For the text-containing cell, return its midpoint in [x, y] coordinate format. 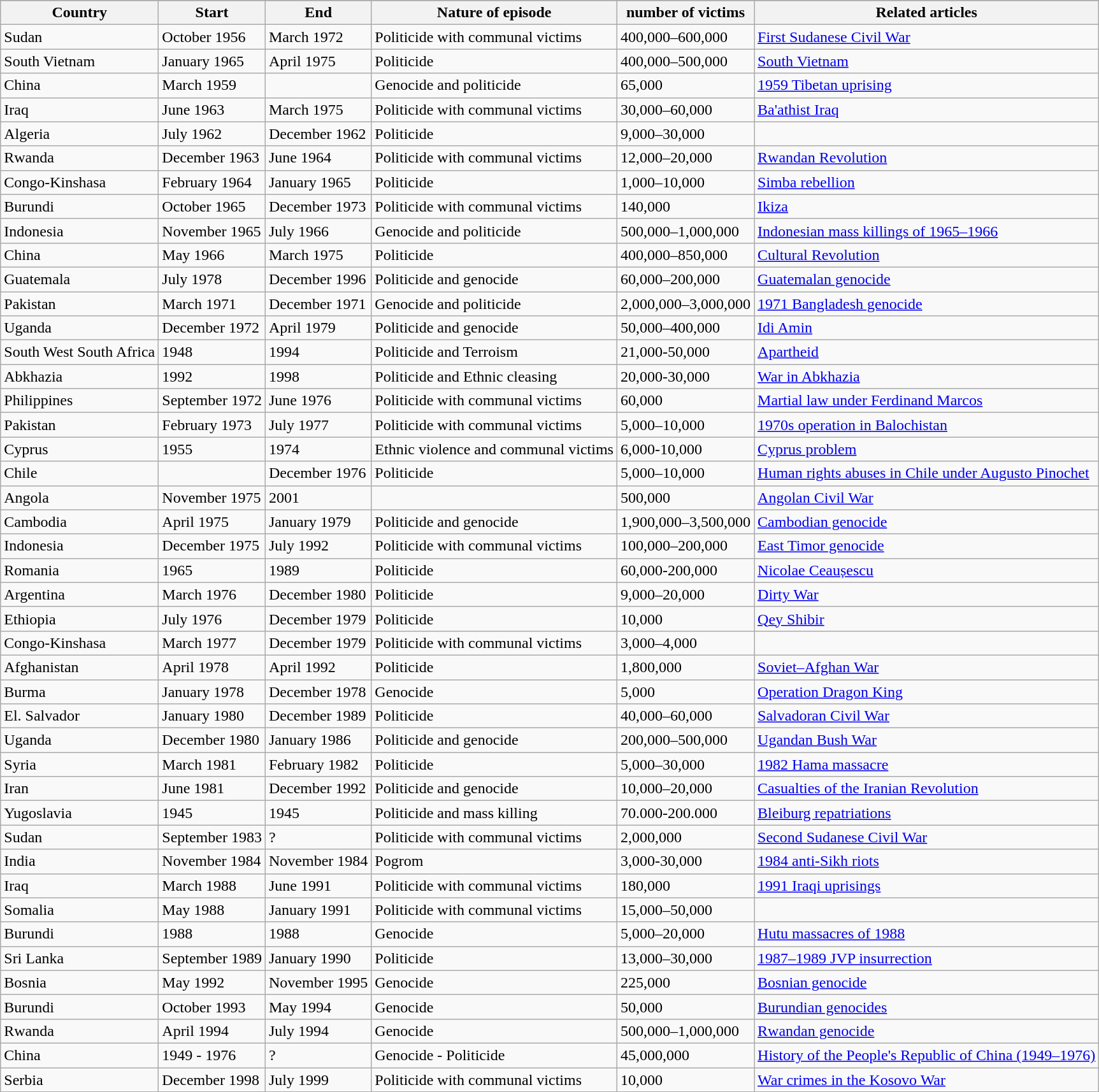
1987–1989 JVP insurrection [926, 958]
40,000–60,000 [686, 716]
Cyprus problem [926, 449]
East Timor genocide [926, 546]
1,900,000–3,500,000 [686, 522]
400,000–850,000 [686, 255]
Philippines [80, 401]
200,000–500,000 [686, 740]
1974 [318, 449]
January 1980 [212, 716]
5,000 [686, 691]
Guatemala [80, 279]
1989 [318, 570]
January 1979 [318, 522]
50,000–400,000 [686, 328]
September 1972 [212, 401]
Salvadoran Civil War [926, 716]
Second Sudanese Civil War [926, 837]
9,000–20,000 [686, 594]
Soviet–Afghan War [926, 667]
60,000–200,000 [686, 279]
65,000 [686, 85]
5,000–20,000 [686, 934]
Apartheid [926, 352]
2,000,000–3,000,000 [686, 304]
Syria [80, 765]
Ugandan Bush War [926, 740]
9,000–30,000 [686, 134]
Dirty War [926, 594]
April 1979 [318, 328]
Nature of episode [494, 13]
45,000,000 [686, 1055]
December 1975 [212, 546]
Angola [80, 498]
July 1962 [212, 134]
February 1973 [212, 425]
India [80, 861]
March 1988 [212, 886]
December 1962 [318, 134]
Martial law under Ferdinand Marcos [926, 401]
May 1988 [212, 910]
Burma [80, 691]
Pogrom [494, 861]
First Sudanese Civil War [926, 37]
Algeria [80, 134]
December 1978 [318, 691]
Ethiopia [80, 619]
February 1982 [318, 765]
21,000-50,000 [686, 352]
Simba rebellion [926, 182]
July 1992 [318, 546]
1959 Tibetan uprising [926, 85]
Sri Lanka [80, 958]
1992 [212, 377]
Argentina [80, 594]
Qey Shibir [926, 619]
1949 - 1976 [212, 1055]
June 1964 [318, 158]
10,000–20,000 [686, 789]
June 1976 [318, 401]
Politicide and Terroism [494, 352]
20,000-30,000 [686, 377]
Cyprus [80, 449]
Cambodian genocide [926, 522]
War crimes in the Kosovo War [926, 1080]
December 1972 [212, 328]
Human rights abuses in Chile under Augusto Pinochet [926, 473]
September 1989 [212, 958]
March 1981 [212, 765]
December 1998 [212, 1080]
Ba'athist Iraq [926, 110]
30,000–60,000 [686, 110]
3,000–4,000 [686, 643]
Genocide - Politicide [494, 1055]
Rwandan genocide [926, 1031]
1955 [212, 449]
Casualties of the Iranian Revolution [926, 789]
Cultural Revolution [926, 255]
Somalia [80, 910]
Burundian genocides [926, 1007]
13,000–30,000 [686, 958]
Cambodia [80, 522]
1,000–10,000 [686, 182]
100,000–200,000 [686, 546]
Serbia [80, 1080]
December 1996 [318, 279]
500,000 [686, 498]
15,000–50,000 [686, 910]
February 1964 [212, 182]
July 1976 [212, 619]
Bleiburg repatriations [926, 813]
March 1971 [212, 304]
70.000-200.000 [686, 813]
5,000–30,000 [686, 765]
Guatemalan genocide [926, 279]
Afghanistan [80, 667]
1984 anti-Sikh riots [926, 861]
South West South Africa [80, 352]
400,000–600,000 [686, 37]
6,000-10,000 [686, 449]
April 1994 [212, 1031]
War in Abkhazia [926, 377]
March 1972 [318, 37]
April 1992 [318, 667]
June 1981 [212, 789]
July 1966 [318, 231]
June 1991 [318, 886]
Politicide and Ethnic cleasing [494, 377]
Bosnian genocide [926, 982]
January 1990 [318, 958]
Iran [80, 789]
1982 Hama massacre [926, 765]
January 1991 [318, 910]
1991 Iraqi uprisings [926, 886]
May 1992 [212, 982]
225,000 [686, 982]
Yugoslavia [80, 813]
1998 [318, 377]
Indonesian mass killings of 1965–1966 [926, 231]
Ethnic violence and communal victims [494, 449]
Bosnia [80, 982]
January 1986 [318, 740]
December 1989 [318, 716]
December 1971 [318, 304]
November 1965 [212, 231]
July 1994 [318, 1031]
Romania [80, 570]
September 1983 [212, 837]
60,000-200,000 [686, 570]
History of the People's Republic of China (1949–1976) [926, 1055]
1948 [212, 352]
400,000–500,000 [686, 61]
End [318, 13]
Abkhazia [80, 377]
1971 Bangladesh genocide [926, 304]
May 1966 [212, 255]
Start [212, 13]
December 1992 [318, 789]
Idi Amin [926, 328]
July 1977 [318, 425]
July 1978 [212, 279]
December 1973 [318, 206]
1994 [318, 352]
Nicolae Ceaușescu [926, 570]
December 1963 [212, 158]
July 1999 [318, 1080]
October 1993 [212, 1007]
April 1978 [212, 667]
140,000 [686, 206]
May 1994 [318, 1007]
El. Salvador [80, 716]
November 1975 [212, 498]
December 1976 [318, 473]
March 1976 [212, 594]
March 1977 [212, 643]
Country [80, 13]
1965 [212, 570]
number of victims [686, 13]
June 1963 [212, 110]
November 1995 [318, 982]
Hutu massacres of 1988 [926, 934]
180,000 [686, 886]
60,000 [686, 401]
2,000,000 [686, 837]
Related articles [926, 13]
Operation Dragon King [926, 691]
October 1956 [212, 37]
12,000–20,000 [686, 158]
Rwandan Revolution [926, 158]
Ikiza [926, 206]
1,800,000 [686, 667]
2001 [318, 498]
Politicide and mass killing [494, 813]
1970s operation in Balochistan [926, 425]
March 1959 [212, 85]
3,000-30,000 [686, 861]
January 1978 [212, 691]
October 1965 [212, 206]
Chile [80, 473]
Angolan Civil War [926, 498]
50,000 [686, 1007]
